Return the [X, Y] coordinate for the center point of the cell that contains the specified text.  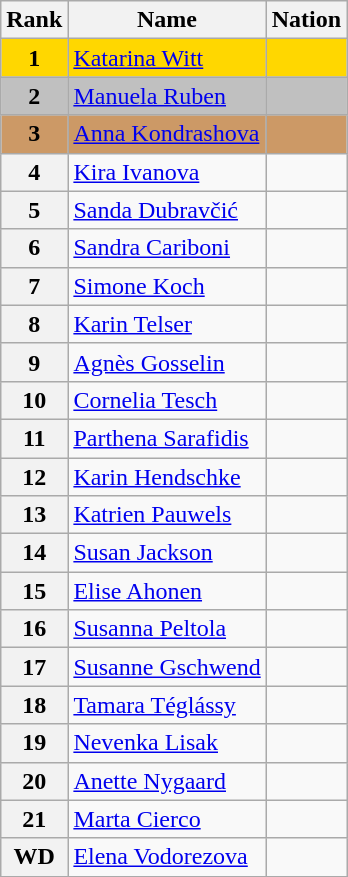
2 [34, 96]
Simone Koch [167, 286]
Katarina Witt [167, 58]
6 [34, 248]
Nevenka Lisak [167, 743]
Tamara Téglássy [167, 705]
3 [34, 134]
Sanda Dubravčić [167, 210]
11 [34, 438]
15 [34, 591]
Marta Cierco [167, 819]
Kira Ivanova [167, 172]
Elena Vodorezova [167, 857]
13 [34, 515]
Name [167, 20]
19 [34, 743]
18 [34, 705]
5 [34, 210]
Anette Nygaard [167, 781]
Cornelia Tesch [167, 400]
Katrien Pauwels [167, 515]
Parthena Sarafidis [167, 438]
16 [34, 629]
WD [34, 857]
Susanne Gschwend [167, 667]
17 [34, 667]
Susan Jackson [167, 553]
Manuela Ruben [167, 96]
Elise Ahonen [167, 591]
7 [34, 286]
4 [34, 172]
1 [34, 58]
9 [34, 362]
Anna Kondrashova [167, 134]
8 [34, 324]
Agnès Gosselin [167, 362]
14 [34, 553]
10 [34, 400]
12 [34, 477]
Susanna Peltola [167, 629]
Rank [34, 20]
Karin Hendschke [167, 477]
Nation [306, 20]
21 [34, 819]
20 [34, 781]
Sandra Cariboni [167, 248]
Karin Telser [167, 324]
